Pinpoint the cell where the given text exists, returning its [x, y] midpoint coordinate. 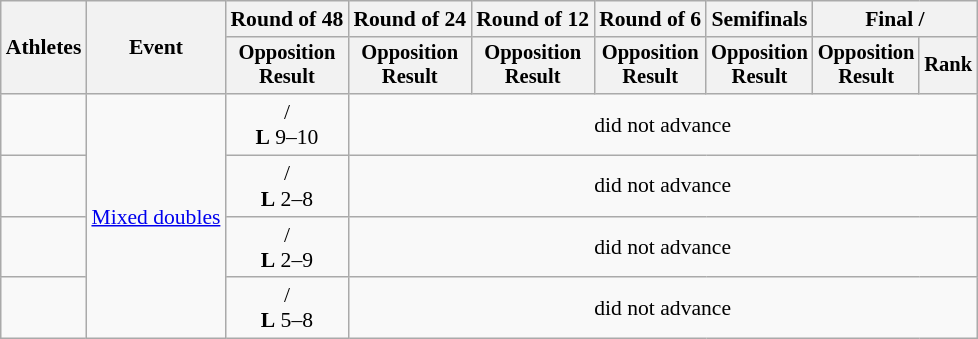
Round of 6 [650, 19]
Final / [895, 19]
Round of 24 [410, 19]
Athletes [44, 48]
Rank [948, 66]
/ L 2–8 [286, 186]
/ L 9–10 [286, 124]
Round of 12 [532, 19]
/ L 2–9 [286, 248]
Mixed doubles [156, 216]
/ L 5–8 [286, 308]
Round of 48 [286, 19]
Event [156, 48]
Semifinals [760, 19]
